Return the [X, Y] coordinate for the center point of the cell that contains the specified text.  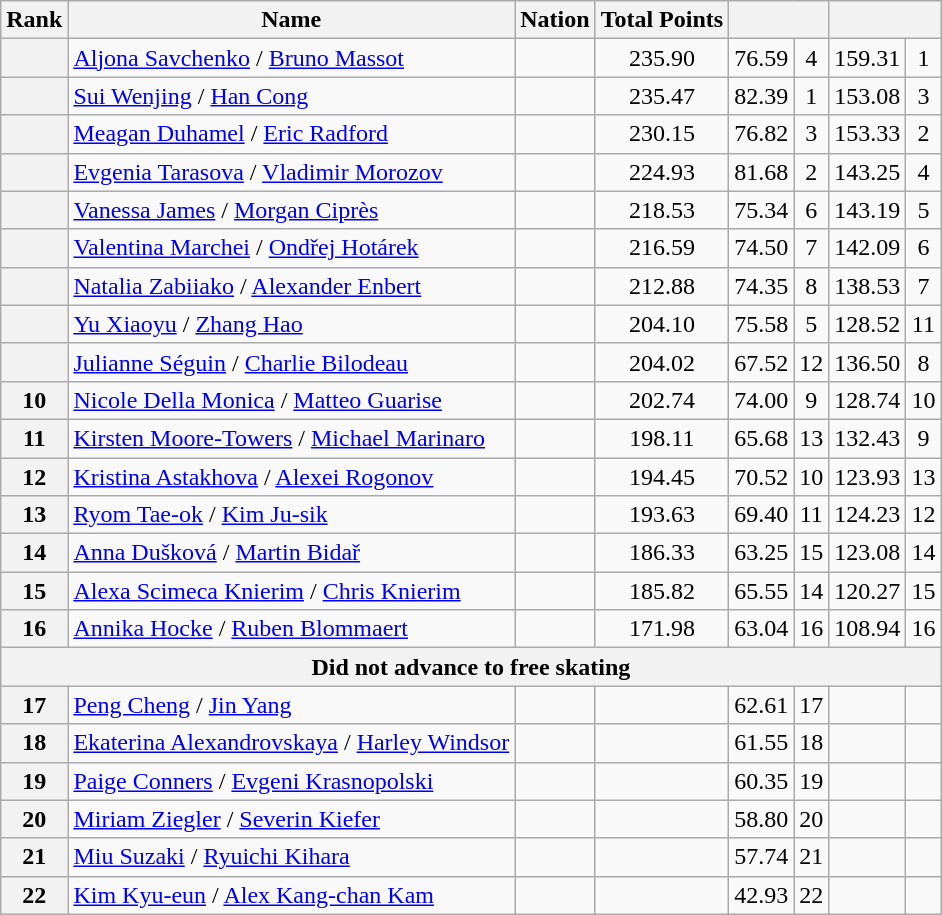
Kim Kyu-eun / Alex Kang-chan Kam [292, 895]
Annika Hocke / Ruben Blommaert [292, 629]
142.09 [868, 248]
186.33 [662, 553]
65.55 [762, 591]
Did not advance to free skating [471, 667]
Total Points [662, 20]
Sui Wenjing / Han Cong [292, 96]
Meagan Duhamel / Eric Radford [292, 134]
Nicole Della Monica / Matteo Guarise [292, 400]
57.74 [762, 857]
76.82 [762, 134]
Aljona Savchenko / Bruno Massot [292, 58]
202.74 [662, 400]
Natalia Zabiiako / Alexander Enbert [292, 286]
69.40 [762, 515]
74.50 [762, 248]
60.35 [762, 781]
171.98 [662, 629]
Alexa Scimeca Knierim / Chris Knierim [292, 591]
218.53 [662, 210]
Yu Xiaoyu / Zhang Hao [292, 324]
136.50 [868, 362]
58.80 [762, 819]
124.23 [868, 515]
74.00 [762, 400]
194.45 [662, 477]
123.08 [868, 553]
Nation [555, 20]
74.35 [762, 286]
198.11 [662, 438]
75.58 [762, 324]
70.52 [762, 477]
81.68 [762, 172]
82.39 [762, 96]
Miriam Ziegler / Severin Kiefer [292, 819]
65.68 [762, 438]
61.55 [762, 743]
Kirsten Moore-Towers / Michael Marinaro [292, 438]
230.15 [662, 134]
Anna Dušková / Martin Bidař [292, 553]
Evgenia Tarasova / Vladimir Morozov [292, 172]
75.34 [762, 210]
Rank [34, 20]
42.93 [762, 895]
Ryom Tae-ok / Kim Ju-sik [292, 515]
63.04 [762, 629]
235.47 [662, 96]
63.25 [762, 553]
Peng Cheng / Jin Yang [292, 705]
120.27 [868, 591]
123.93 [868, 477]
Paige Conners / Evgeni Krasnopolski [292, 781]
Kristina Astakhova / Alexei Rogonov [292, 477]
Vanessa James / Morgan Ciprès [292, 210]
159.31 [868, 58]
143.19 [868, 210]
138.53 [868, 286]
204.10 [662, 324]
132.43 [868, 438]
76.59 [762, 58]
Julianne Séguin / Charlie Bilodeau [292, 362]
153.33 [868, 134]
204.02 [662, 362]
128.74 [868, 400]
108.94 [868, 629]
212.88 [662, 286]
Miu Suzaki / Ryuichi Kihara [292, 857]
235.90 [662, 58]
193.63 [662, 515]
Ekaterina Alexandrovskaya / Harley Windsor [292, 743]
Name [292, 20]
153.08 [868, 96]
67.52 [762, 362]
Valentina Marchei / Ondřej Hotárek [292, 248]
216.59 [662, 248]
62.61 [762, 705]
128.52 [868, 324]
143.25 [868, 172]
185.82 [662, 591]
224.93 [662, 172]
